Return the [x, y] coordinate for the center point of the cell that contains the specified text.  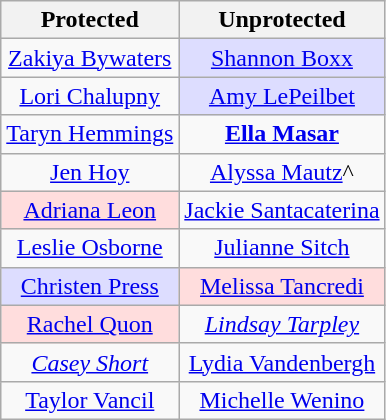
Lydia Vandenbergh [282, 362]
Jackie Santacaterina [282, 210]
Taryn Hemmings [90, 134]
Lindsay Tarpley [282, 324]
Jen Hoy [90, 172]
Taylor Vancil [90, 400]
Alyssa Mautz^ [282, 172]
Unprotected [282, 20]
Casey Short [90, 362]
Lori Chalupny [90, 96]
Protected [90, 20]
Zakiya Bywaters [90, 58]
Ella Masar [282, 134]
Melissa Tancredi [282, 286]
Julianne Sitch [282, 248]
Christen Press [90, 286]
Leslie Osborne [90, 248]
Adriana Leon [90, 210]
Rachel Quon [90, 324]
Michelle Wenino [282, 400]
Shannon Boxx [282, 58]
Amy LePeilbet [282, 96]
